Return the [X, Y] coordinate for the center point of the cell that contains the specified text.  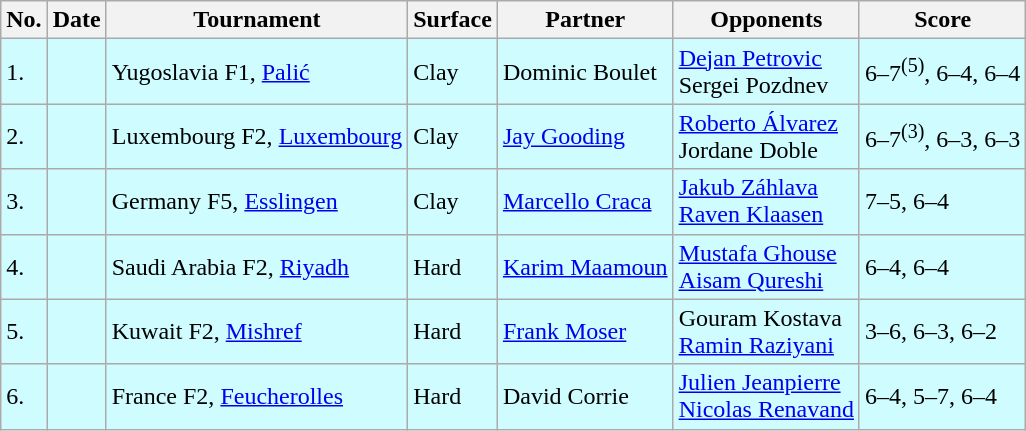
3. [24, 202]
Frank Moser [585, 332]
2. [24, 136]
5. [24, 332]
Saudi Arabia F2, Riyadh [257, 266]
4. [24, 266]
Jay Gooding [585, 136]
David Corrie [585, 396]
Luxembourg F2, Luxembourg [257, 136]
6–4, 5–7, 6–4 [942, 396]
Opponents [766, 20]
Dejan Petrovic Sergei Pozdnev [766, 72]
Date [76, 20]
6. [24, 396]
Roberto Álvarez Jordane Doble [766, 136]
France F2, Feucherolles [257, 396]
Partner [585, 20]
Mustafa Ghouse Aisam Qureshi [766, 266]
No. [24, 20]
Julien Jeanpierre Nicolas Renavand [766, 396]
Kuwait F2, Mishref [257, 332]
Dominic Boulet [585, 72]
Marcello Craca [585, 202]
1. [24, 72]
Germany F5, Esslingen [257, 202]
6–7(5), 6–4, 6–4 [942, 72]
Surface [453, 20]
Karim Maamoun [585, 266]
7–5, 6–4 [942, 202]
6–7(3), 6–3, 6–3 [942, 136]
6–4, 6–4 [942, 266]
Gouram Kostava Ramin Raziyani [766, 332]
Tournament [257, 20]
Score [942, 20]
3–6, 6–3, 6–2 [942, 332]
Yugoslavia F1, Palić [257, 72]
Jakub Záhlava Raven Klaasen [766, 202]
